Locate the cell with the specified text and output its (X, Y) center coordinate. 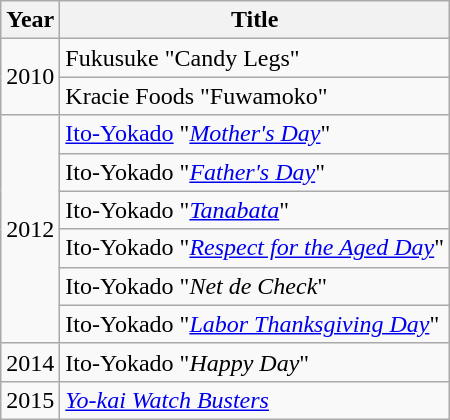
Year (30, 20)
Ito-Yokado "Father's Day" (255, 172)
Ito-Yokado "Mother's Day" (255, 134)
Ito-Yokado "Labor Thanksgiving Day" (255, 324)
Kracie Foods "Fuwamoko" (255, 96)
Title (255, 20)
2015 (30, 400)
Ito-Yokado "Net de Check" (255, 286)
Ito-Yokado "Happy Day" (255, 362)
2010 (30, 77)
2012 (30, 229)
Yo-kai Watch Busters (255, 400)
Ito-Yokado "Respect for the Aged Day" (255, 248)
2014 (30, 362)
Ito-Yokado "Tanabata" (255, 210)
Fukusuke "Candy Legs" (255, 58)
